Capture the cell that displays the provided text and extract its (X, Y) central coordinate. 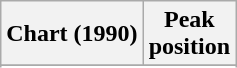
Peakposition (189, 34)
Chart (1990) (72, 34)
